Scan for the cell matching the given text and deliver its [X, Y] coordinate at center. 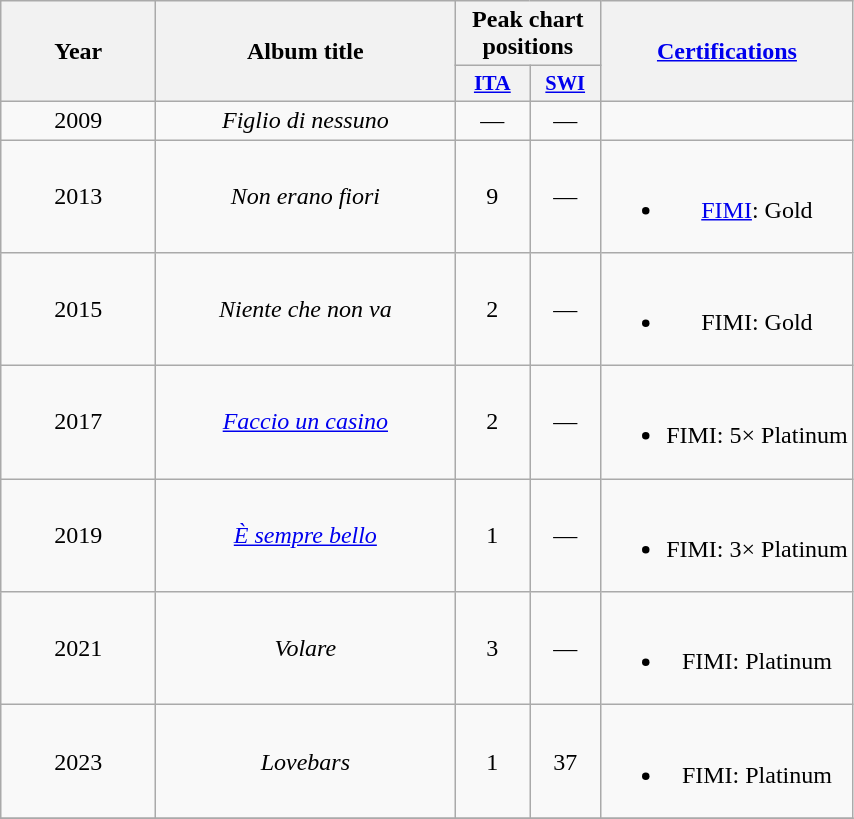
2013 [78, 196]
FIMI: 5× Platinum [728, 422]
37 [566, 762]
Faccio un casino [306, 422]
9 [492, 196]
FIMI: 3× Platinum [728, 536]
Year [78, 52]
2017 [78, 422]
Peak chart positions [528, 34]
Niente che non va [306, 310]
2009 [78, 120]
2015 [78, 310]
Certifications [728, 52]
ITA [492, 84]
2021 [78, 648]
Volare [306, 648]
2023 [78, 762]
Lovebars [306, 762]
Album title [306, 52]
È sempre bello [306, 536]
SWI [566, 84]
Figlio di nessuno [306, 120]
3 [492, 648]
2019 [78, 536]
Non erano fiori [306, 196]
